Return (X, Y) of the center of cell containing provided text 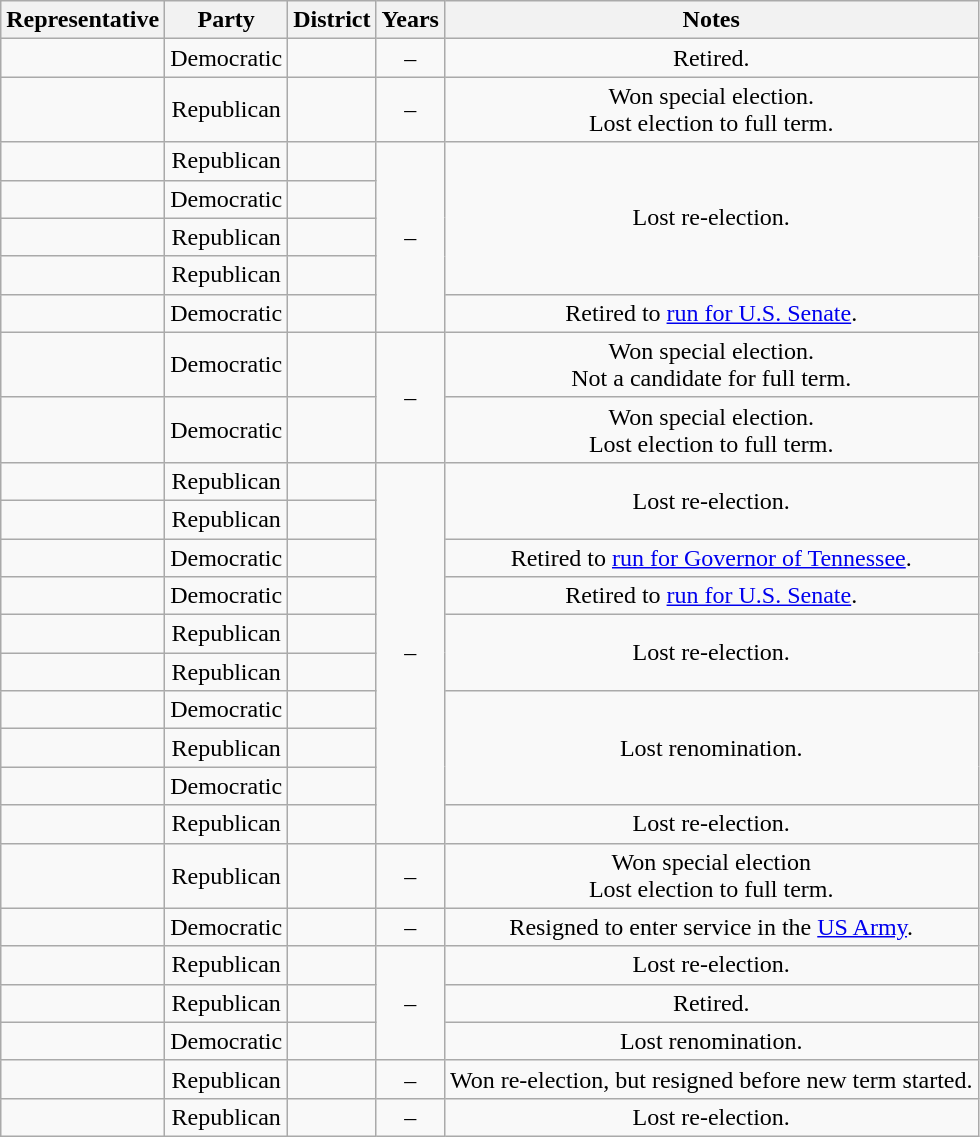
Representative (83, 20)
District (332, 20)
Won special election.Not a candidate for full term. (711, 364)
Notes (711, 20)
Won re-election, but resigned before new term started. (711, 1079)
Years (410, 20)
Party (226, 20)
Won special electionLost election to full term. (711, 876)
Resigned to enter service in the US Army. (711, 927)
Retired to run for Governor of Tennessee. (711, 557)
